Pinpoint the cell where the given text exists, returning its [X, Y] midpoint coordinate. 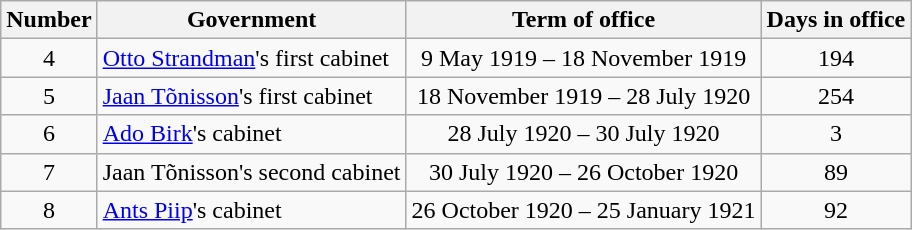
5 [49, 96]
89 [836, 172]
92 [836, 210]
6 [49, 134]
Ado Birk's cabinet [252, 134]
Ants Piip's cabinet [252, 210]
Government [252, 20]
18 November 1919 – 28 July 1920 [584, 96]
3 [836, 134]
Otto Strandman's first cabinet [252, 58]
194 [836, 58]
28 July 1920 – 30 July 1920 [584, 134]
Number [49, 20]
Days in office [836, 20]
Jaan Tõnisson's second cabinet [252, 172]
Term of office [584, 20]
30 July 1920 – 26 October 1920 [584, 172]
4 [49, 58]
7 [49, 172]
9 May 1919 – 18 November 1919 [584, 58]
8 [49, 210]
26 October 1920 – 25 January 1921 [584, 210]
254 [836, 96]
Jaan Tõnisson's first cabinet [252, 96]
